Scan for the cell matching the given text and deliver its (X, Y) coordinate at center. 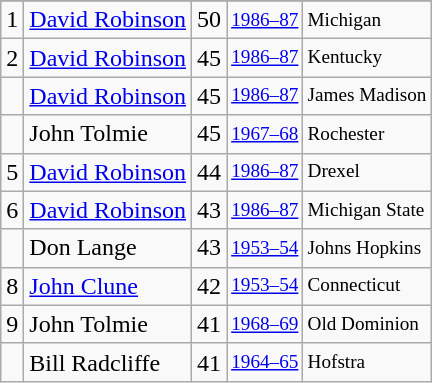
42 (210, 286)
Michigan State (367, 210)
Rochester (367, 134)
Michigan (367, 20)
1968–69 (265, 324)
1967–68 (265, 134)
8 (12, 286)
44 (210, 172)
Drexel (367, 172)
Connecticut (367, 286)
Don Lange (108, 248)
Kentucky (367, 58)
James Madison (367, 96)
6 (12, 210)
2 (12, 58)
1 (12, 20)
Johns Hopkins (367, 248)
John Clune (108, 286)
9 (12, 324)
Old Dominion (367, 324)
Hofstra (367, 362)
5 (12, 172)
Bill Radcliffe (108, 362)
1964–65 (265, 362)
50 (210, 20)
